Extract the (X, Y) coordinate from the center of the cell holding the provided text.  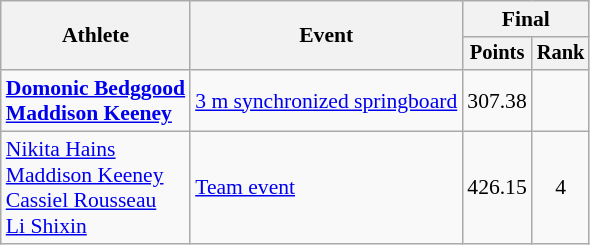
Athlete (96, 36)
Domonic Bedggood Maddison Keeney (96, 100)
Team event (326, 188)
307.38 (496, 100)
3 m synchronized springboard (326, 100)
4 (561, 188)
Event (326, 36)
Nikita Hains Maddison Keeney Cassiel Rousseau Li Shixin (96, 188)
426.15 (496, 188)
Points (496, 54)
Rank (561, 54)
Final (526, 19)
